Find where the given text appears and provide that cell's center as [x, y] coordinate. 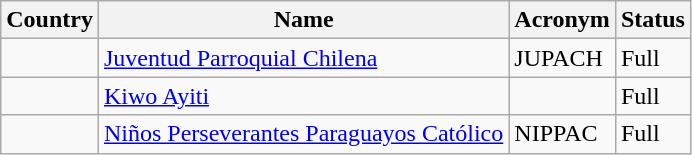
Kiwo Ayiti [303, 96]
Niños Perseverantes Paraguayos Católico [303, 134]
Name [303, 20]
Country [50, 20]
Juventud Parroquial Chilena [303, 58]
Acronym [562, 20]
Status [652, 20]
NIPPAC [562, 134]
JUPACH [562, 58]
